Detect which cell encompasses the target text, then output its [x, y] center coordinate. 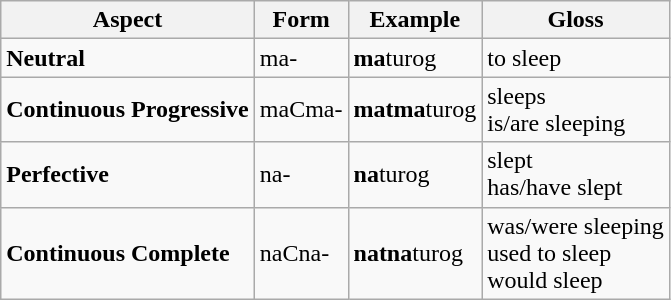
to sleep [576, 58]
Perfective [128, 174]
maturog [415, 58]
slepthas/have slept [576, 174]
was/were sleepingused to sleepwould sleep [576, 253]
matmaturog [415, 110]
natnaturog [415, 253]
na- [301, 174]
Example [415, 20]
maCma- [301, 110]
Gloss [576, 20]
Continuous Complete [128, 253]
Continuous Progressive [128, 110]
naturog [415, 174]
sleepsis/are sleeping [576, 110]
naCna- [301, 253]
Aspect [128, 20]
Form [301, 20]
Neutral [128, 58]
ma- [301, 58]
